Determine the [X, Y] coordinate at the center of the cell enclosing the given text.  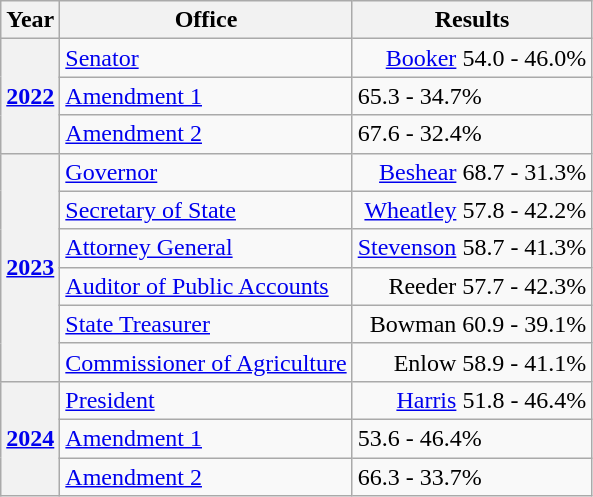
Results [472, 20]
Secretary of State [206, 210]
Attorney General [206, 248]
Wheatley 57.8 - 42.2% [472, 210]
Enlow 58.9 - 41.1% [472, 362]
66.3 - 33.7% [472, 477]
Office [206, 20]
2024 [30, 438]
67.6 - 32.4% [472, 134]
Senator [206, 58]
Beshear 68.7 - 31.3% [472, 172]
State Treasurer [206, 324]
2023 [30, 267]
Commissioner of Agriculture [206, 362]
Governor [206, 172]
President [206, 400]
Booker 54.0 - 46.0% [472, 58]
Stevenson 58.7 - 41.3% [472, 248]
2022 [30, 96]
Reeder 57.7 - 42.3% [472, 286]
Year [30, 20]
65.3 - 34.7% [472, 96]
Auditor of Public Accounts [206, 286]
53.6 - 46.4% [472, 438]
Harris 51.8 - 46.4% [472, 400]
Bowman 60.9 - 39.1% [472, 324]
